Provide the [X, Y] coordinate of the cell's center where the given text is located.  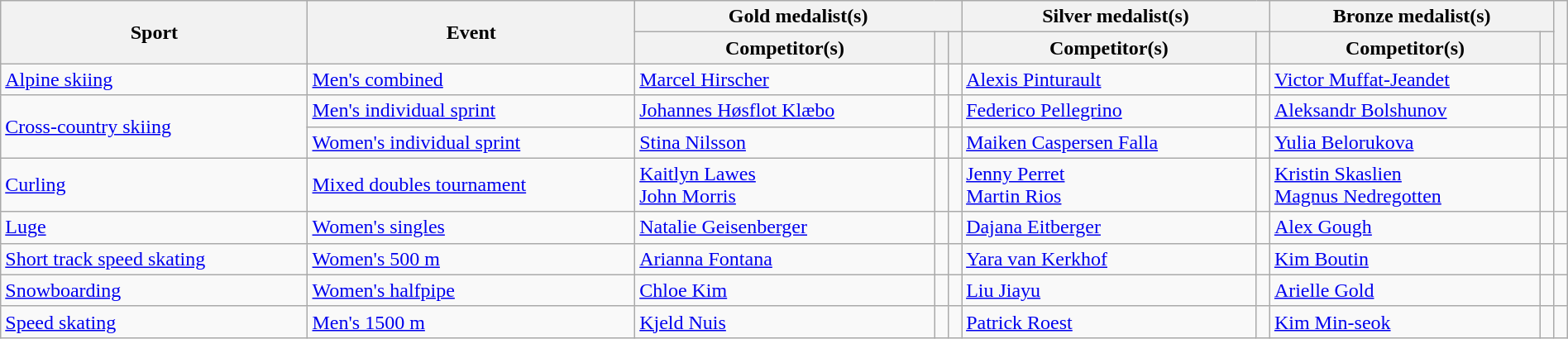
Kim Boutin [1404, 259]
Men's combined [471, 79]
Kim Min-seok [1404, 322]
Women's individual sprint [471, 142]
Dajana Eitberger [1110, 227]
Alex Gough [1404, 227]
Cross-country skiing [154, 127]
Jenny Perret Martin Rios [1110, 185]
Johannes Høsflot Klæbo [785, 111]
Short track speed skating [154, 259]
Event [471, 32]
Men's 1500 m [471, 322]
Federico Pellegrino [1110, 111]
Aleksandr Bolshunov [1404, 111]
Alexis Pinturault [1110, 79]
Liu Jiayu [1110, 290]
Sport [154, 32]
Marcel Hirscher [785, 79]
Stina Nilsson [785, 142]
Speed skating [154, 322]
Men's individual sprint [471, 111]
Alpine skiing [154, 79]
Maiken Caspersen Falla [1110, 142]
Kjeld Nuis [785, 322]
Arianna Fontana [785, 259]
Women's singles [471, 227]
Curling [154, 185]
Bronze medalist(s) [1412, 17]
Kaitlyn Lawes John Morris [785, 185]
Natalie Geisenberger [785, 227]
Kristin Skaslien Magnus Nedregotten [1404, 185]
Women's halfpipe [471, 290]
Victor Muffat-Jeandet [1404, 79]
Silver medalist(s) [1116, 17]
Yara van Kerkhof [1110, 259]
Yulia Belorukova [1404, 142]
Luge [154, 227]
Arielle Gold [1404, 290]
Mixed doubles tournament [471, 185]
Chloe Kim [785, 290]
Snowboarding [154, 290]
Gold medalist(s) [799, 17]
Patrick Roest [1110, 322]
Women's 500 m [471, 259]
